Search for the cell housing the specified text and yield its [X, Y] center coordinate. 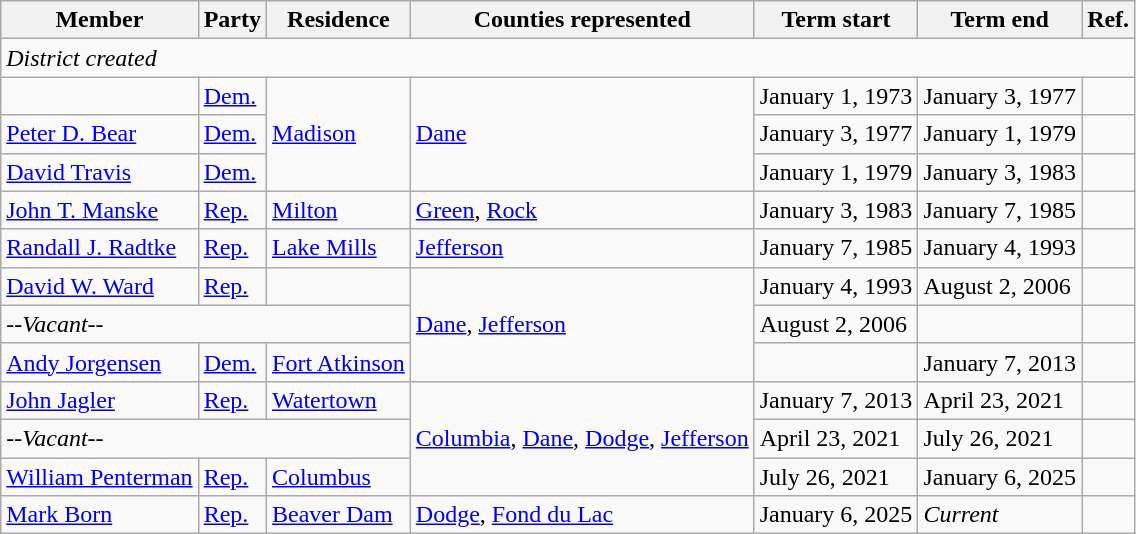
Randall J. Radtke [100, 248]
Andy Jorgensen [100, 362]
Ref. [1108, 20]
Peter D. Bear [100, 134]
Current [1000, 515]
Residence [339, 20]
Dane, Jefferson [582, 324]
David W. Ward [100, 286]
Term start [836, 20]
Beaver Dam [339, 515]
Member [100, 20]
Lake Mills [339, 248]
Dane [582, 134]
Jefferson [582, 248]
William Penterman [100, 477]
Party [232, 20]
District created [568, 58]
Watertown [339, 400]
January 1, 1973 [836, 96]
John Jagler [100, 400]
Columbia, Dane, Dodge, Jefferson [582, 438]
Milton [339, 210]
Mark Born [100, 515]
David Travis [100, 172]
Green, Rock [582, 210]
Dodge, Fond du Lac [582, 515]
Columbus [339, 477]
John T. Manske [100, 210]
Term end [1000, 20]
Fort Atkinson [339, 362]
Madison [339, 134]
Counties represented [582, 20]
